Scan for the cell matching the given text and deliver its [X, Y] coordinate at center. 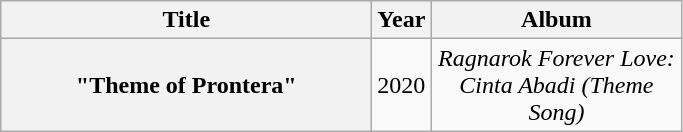
Album [556, 20]
Ragnarok Forever Love: Cinta Abadi (Theme Song) [556, 85]
Title [186, 20]
"Theme of Prontera" [186, 85]
2020 [402, 85]
Year [402, 20]
